Locate the cell with the specified text and output its (x, y) center coordinate. 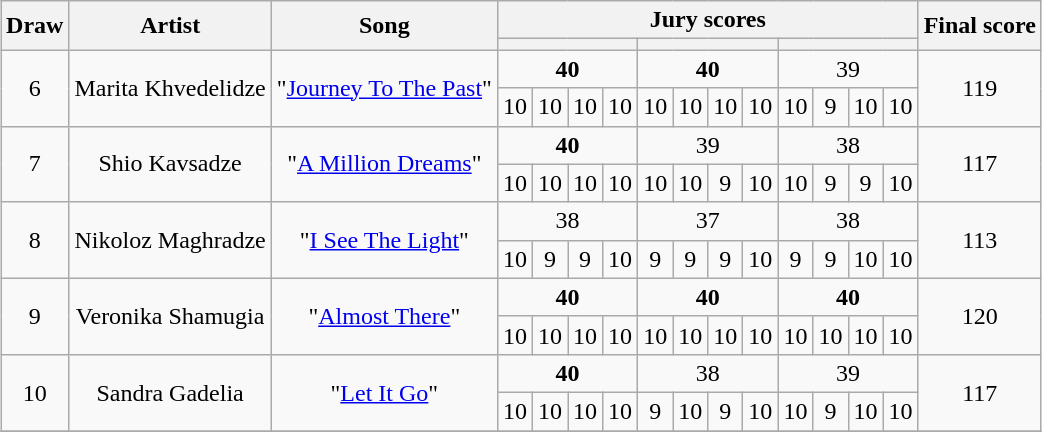
Song (384, 26)
Artist (170, 26)
"Let It Go" (384, 392)
Marita Khvedelidze (170, 88)
Jury scores (708, 20)
Nikoloz Maghradze (170, 240)
37 (708, 221)
"I See The Light" (384, 240)
"Almost There" (384, 316)
Veronika Shamugia (170, 316)
Final score (980, 26)
7 (35, 164)
120 (980, 316)
119 (980, 88)
8 (35, 240)
Sandra Gadelia (170, 392)
"Journey To The Past" (384, 88)
6 (35, 88)
"A Million Dreams" (384, 164)
113 (980, 240)
Draw (35, 26)
Shio Kavsadze (170, 164)
